Find where the given text appears and provide that cell's center as [X, Y] coordinate. 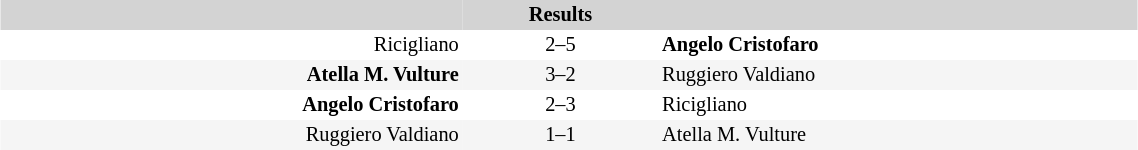
Results [560, 15]
3–2 [560, 75]
2–3 [560, 105]
2–5 [560, 45]
1–1 [560, 135]
